Pinpoint the cell where the given text exists, returning its (x, y) midpoint coordinate. 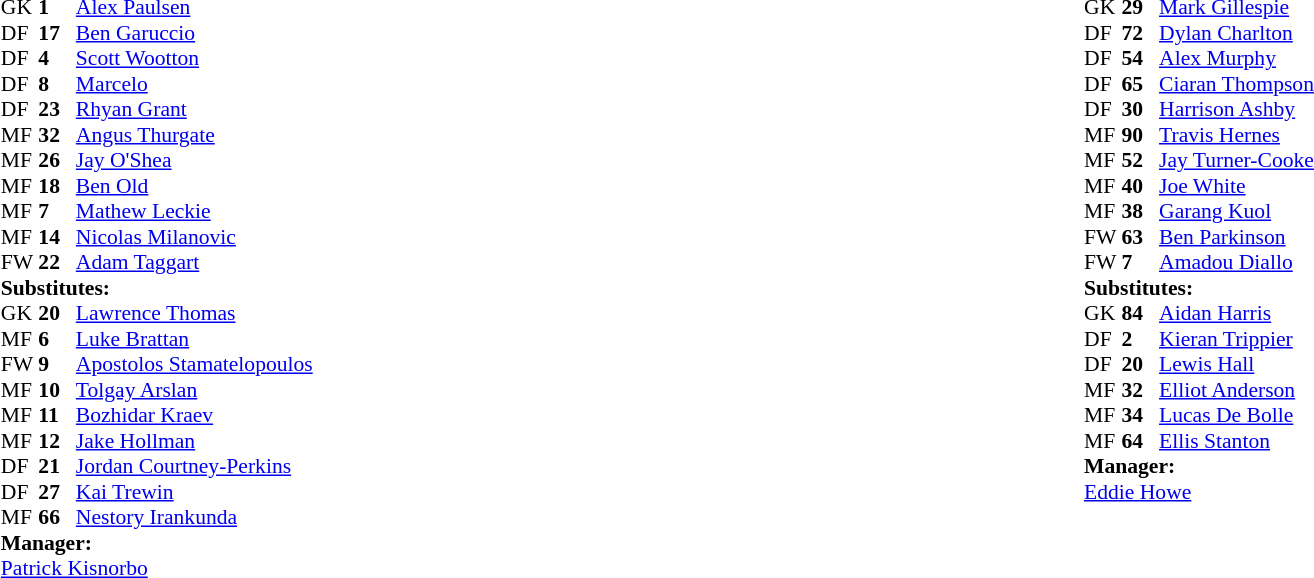
Ciaran Thompson (1236, 84)
Apostolos Stamatelopoulos (194, 365)
14 (57, 237)
Garang Kuol (1236, 211)
Tolgay Arslan (194, 390)
Bozhidar Kraev (194, 415)
38 (1141, 211)
Lewis Hall (1236, 365)
22 (57, 263)
65 (1141, 84)
Travis Hernes (1236, 135)
90 (1141, 135)
10 (57, 390)
64 (1141, 441)
Lawrence Thomas (194, 313)
52 (1141, 161)
34 (1141, 415)
11 (57, 415)
40 (1141, 186)
Lucas De Bolle (1236, 415)
Dylan Charlton (1236, 33)
Kieran Trippier (1236, 339)
Eddie Howe (1199, 492)
Scott Wootton (194, 59)
Joe White (1236, 186)
27 (57, 492)
84 (1141, 313)
9 (57, 365)
Jay Turner-Cooke (1236, 161)
Luke Brattan (194, 339)
Rhyan Grant (194, 109)
Ben Garuccio (194, 33)
26 (57, 161)
12 (57, 441)
21 (57, 467)
Jay O'Shea (194, 161)
23 (57, 109)
Nicolas Milanovic (194, 237)
Angus Thurgate (194, 135)
Amadou Diallo (1236, 263)
72 (1141, 33)
Harrison Ashby (1236, 109)
54 (1141, 59)
Ben Parkinson (1236, 237)
Aidan Harris (1236, 313)
Ellis Stanton (1236, 441)
Alex Murphy (1236, 59)
63 (1141, 237)
17 (57, 33)
Nestory Irankunda (194, 517)
18 (57, 186)
6 (57, 339)
Ben Old (194, 186)
8 (57, 84)
30 (1141, 109)
Elliot Anderson (1236, 390)
2 (1141, 339)
4 (57, 59)
66 (57, 517)
Mathew Leckie (194, 211)
Adam Taggart (194, 263)
Jake Hollman (194, 441)
Kai Trewin (194, 492)
Jordan Courtney-Perkins (194, 467)
Marcelo (194, 84)
